Scan for the cell matching the given text and deliver its (X, Y) coordinate at center. 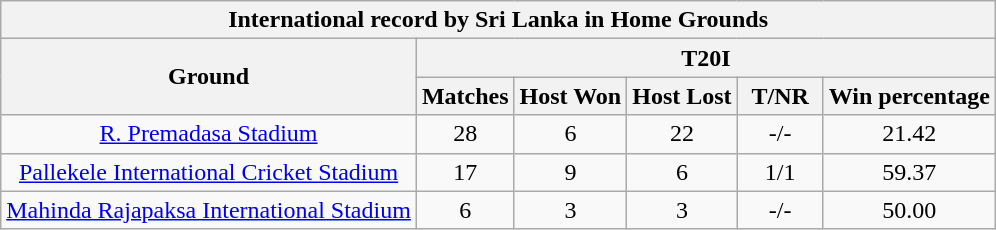
R. Premadasa Stadium (209, 134)
Host Won (570, 96)
1/1 (780, 172)
Pallekele International Cricket Stadium (209, 172)
Ground (209, 77)
T/NR (780, 96)
28 (465, 134)
Matches (465, 96)
International record by Sri Lanka in Home Grounds (498, 20)
Host Lost (682, 96)
T20I (706, 58)
22 (682, 134)
59.37 (909, 172)
17 (465, 172)
9 (570, 172)
50.00 (909, 210)
Mahinda Rajapaksa International Stadium (209, 210)
Win percentage (909, 96)
21.42 (909, 134)
